Capture the cell that displays the provided text and extract its (X, Y) central coordinate. 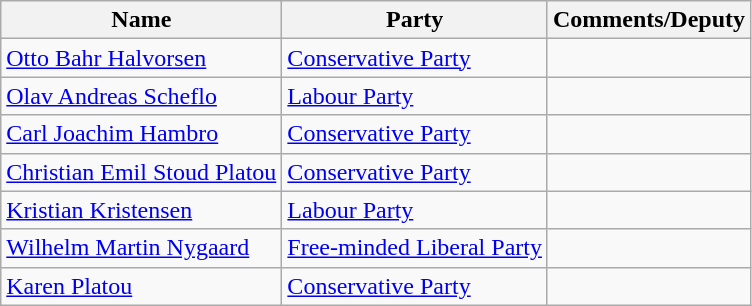
Otto Bahr Halvorsen (142, 58)
Comments/Deputy (648, 20)
Name (142, 20)
Karen Platou (142, 286)
Party (415, 20)
Christian Emil Stoud Platou (142, 172)
Wilhelm Martin Nygaard (142, 248)
Carl Joachim Hambro (142, 134)
Kristian Kristensen (142, 210)
Free-minded Liberal Party (415, 248)
Olav Andreas Scheflo (142, 96)
